Provide the [X, Y] coordinate of the cell's center where the given text is located.  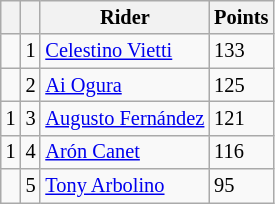
Rider [124, 17]
121 [241, 118]
Augusto Fernández [124, 118]
95 [241, 186]
116 [241, 152]
125 [241, 85]
Arón Canet [124, 152]
Ai Ogura [124, 85]
Tony Arbolino [124, 186]
Celestino Vietti [124, 51]
5 [31, 186]
133 [241, 51]
2 [31, 85]
3 [31, 118]
4 [31, 152]
Points [241, 17]
